Pinpoint the cell where the given text exists, returning its (x, y) midpoint coordinate. 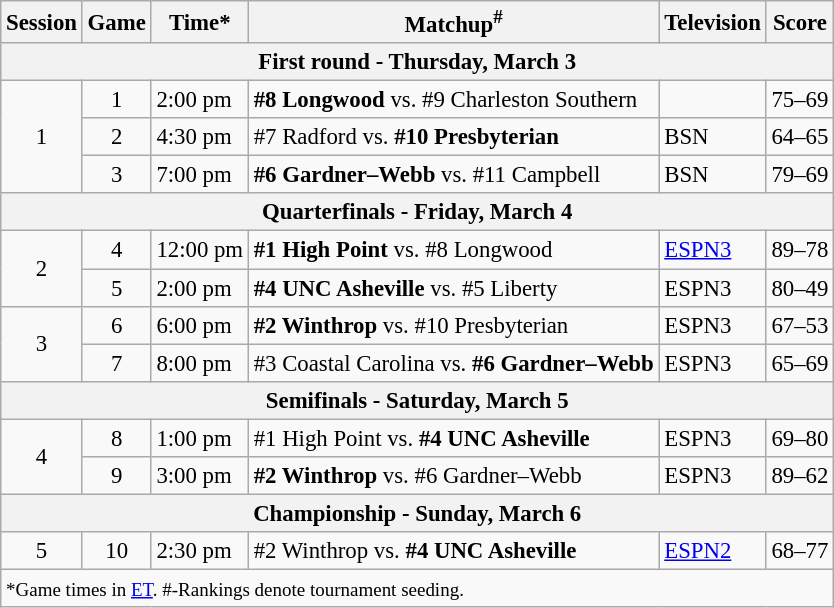
#7 Radford vs. #10 Presbyterian (454, 137)
Time* (200, 22)
65–69 (800, 363)
#3 Coastal Carolina vs. #6 Gardner–Webb (454, 363)
ESPN2 (712, 551)
7 (116, 363)
7:00 pm (200, 175)
12:00 pm (200, 250)
Matchup# (454, 22)
4:30 pm (200, 137)
Score (800, 22)
3:00 pm (200, 476)
Quarterfinals - Friday, March 4 (418, 213)
68–77 (800, 551)
First round - Thursday, March 3 (418, 62)
9 (116, 476)
64–65 (800, 137)
2:30 pm (200, 551)
Television (712, 22)
69–80 (800, 438)
*Game times in ET. #-Rankings denote tournament seeding. (418, 588)
89–62 (800, 476)
6 (116, 325)
Semifinals - Saturday, March 5 (418, 400)
8:00 pm (200, 363)
8 (116, 438)
#1 High Point vs. #8 Longwood (454, 250)
6:00 pm (200, 325)
1:00 pm (200, 438)
75–69 (800, 100)
79–69 (800, 175)
#6 Gardner–Webb vs. #11 Campbell (454, 175)
Session (42, 22)
89–78 (800, 250)
#8 Longwood vs. #9 Charleston Southern (454, 100)
#2 Winthrop vs. #10 Presbyterian (454, 325)
#2 Winthrop vs. #4 UNC Asheville (454, 551)
80–49 (800, 288)
Game (116, 22)
10 (116, 551)
#2 Winthrop vs. #6 Gardner–Webb (454, 476)
#4 UNC Asheville vs. #5 Liberty (454, 288)
#1 High Point vs. #4 UNC Asheville (454, 438)
Championship - Sunday, March 6 (418, 513)
67–53 (800, 325)
